Return the [x, y] coordinate for the center point of the cell that contains the specified text.  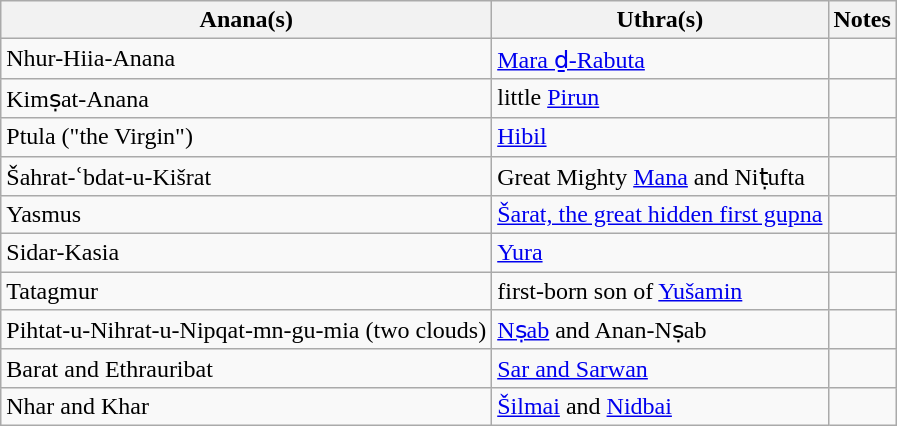
Great Mighty Mana and Niṭufta [660, 176]
Sar and Sarwan [660, 368]
Šarat, the great hidden first gupna [660, 215]
Nṣab and Anan-Nṣab [660, 330]
little Pirun [660, 98]
Kimṣat-Anana [246, 98]
Šahrat-ʿbdat-u-Kišrat [246, 176]
Ptula ("the Virgin") [246, 137]
Nhar and Khar [246, 406]
Mara ḏ-Rabuta [660, 59]
Notes [862, 20]
Barat and Ethrauribat [246, 368]
Pihtat-u-Nihrat-u-Nipqat-mn-gu-mia (two clouds) [246, 330]
Uthra(s) [660, 20]
Yasmus [246, 215]
Anana(s) [246, 20]
Nhur-Hiia-Anana [246, 59]
first-born son of Yušamin [660, 291]
Šilmai and Nidbai [660, 406]
Hibil [660, 137]
Sidar-Kasia [246, 253]
Yura [660, 253]
Tatagmur [246, 291]
